For the text-containing cell, return its midpoint in [x, y] coordinate format. 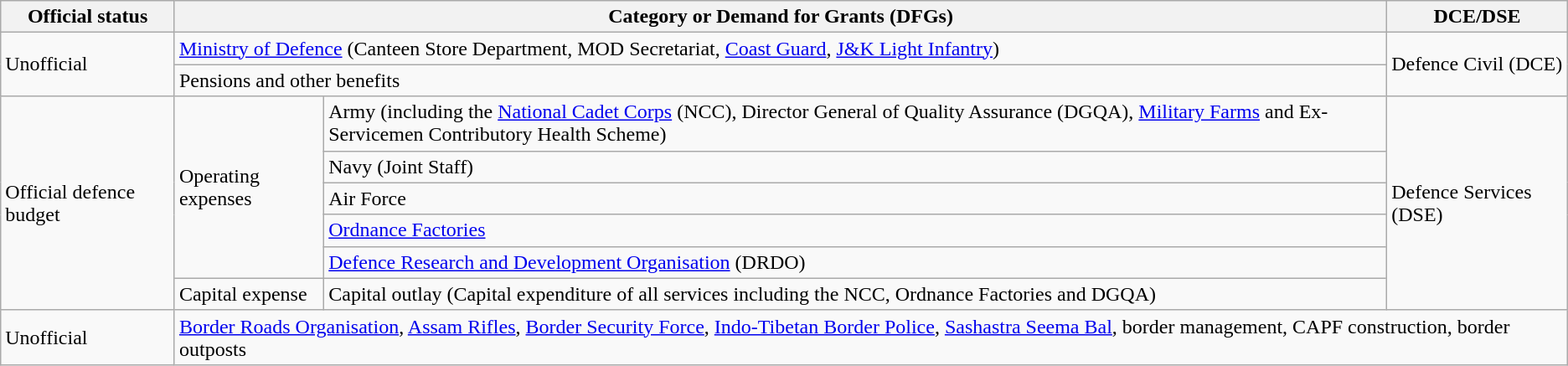
Air Force [856, 198]
Defence Civil (DCE) [1478, 64]
Defence Research and Development Organisation (DRDO) [856, 262]
Operating expenses [249, 188]
Official defence budget [88, 203]
Navy (Joint Staff) [856, 167]
Category or Demand for Grants (DFGs) [781, 17]
Pensions and other benefits [781, 80]
Ministry of Defence (Canteen Store Department, MOD Secretariat, Coast Guard, J&K Light Infantry) [781, 49]
Official status [88, 17]
Capital outlay (Capital expenditure of all services including the NCC, Ordnance Factories and DGQA) [856, 294]
Ordnance Factories [856, 230]
Capital expense [249, 294]
Defence Services (DSE) [1478, 203]
DCE/DSE [1478, 17]
